Scan for the cell matching the given text and deliver its (x, y) coordinate at center. 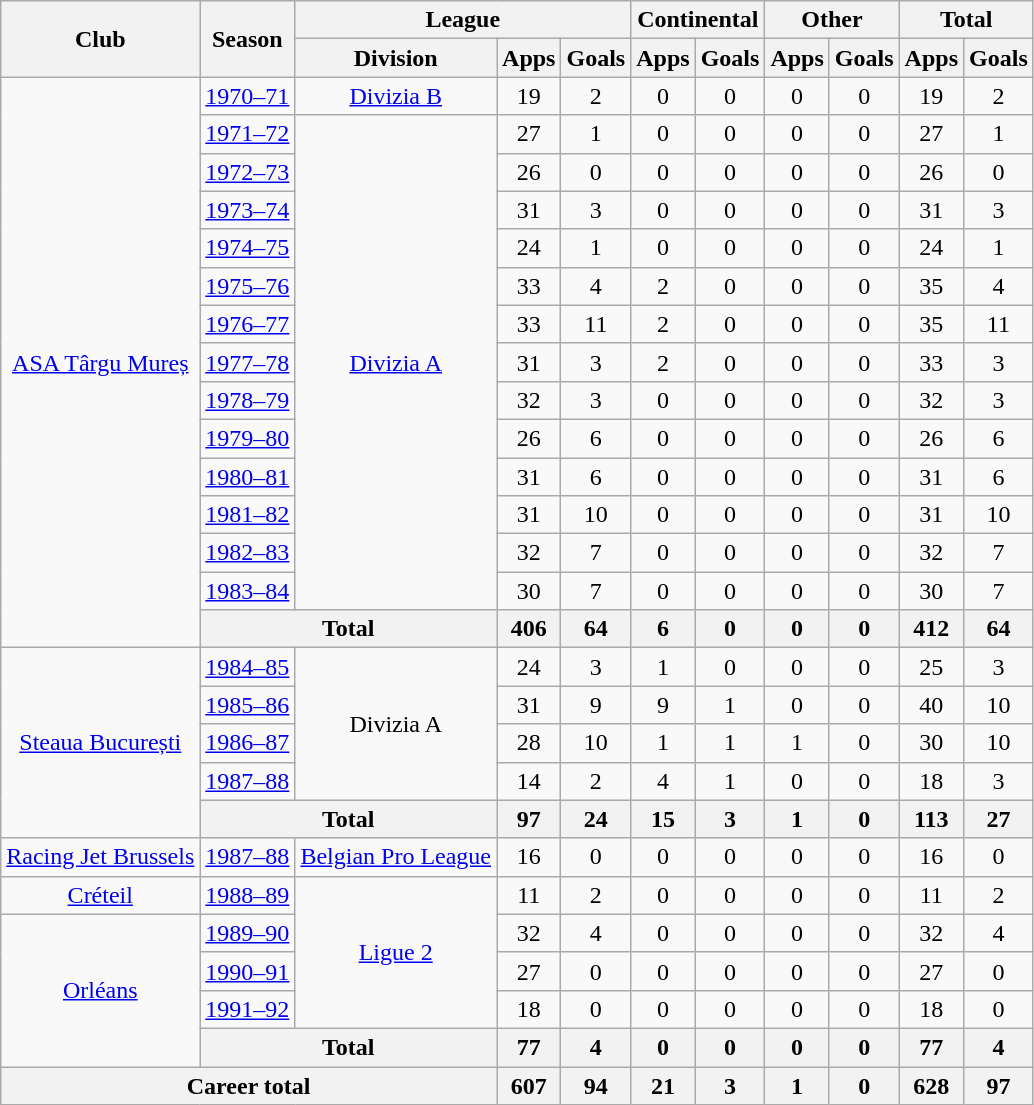
1986–87 (248, 743)
1971–72 (248, 134)
Divizia B (396, 96)
1975–76 (248, 286)
14 (529, 781)
412 (931, 629)
Continental (698, 20)
1974–75 (248, 248)
28 (529, 743)
ASA Târgu Mureș (100, 362)
Season (248, 39)
607 (529, 1085)
25 (931, 667)
406 (529, 629)
Club (100, 39)
Belgian Pro League (396, 857)
1991–92 (248, 1009)
628 (931, 1085)
1990–91 (248, 971)
1976–77 (248, 324)
Orléans (100, 990)
1984–85 (248, 667)
1985–86 (248, 705)
15 (663, 819)
1978–79 (248, 400)
1982–83 (248, 553)
1970–71 (248, 96)
1973–74 (248, 210)
1981–82 (248, 515)
Steaua București (100, 743)
113 (931, 819)
1988–89 (248, 895)
Racing Jet Brussels (100, 857)
Division (396, 58)
21 (663, 1085)
1983–84 (248, 591)
1972–73 (248, 172)
Career total (249, 1085)
40 (931, 705)
1989–90 (248, 933)
1977–78 (248, 362)
1980–81 (248, 477)
Ligue 2 (396, 952)
League (463, 20)
Créteil (100, 895)
1979–80 (248, 438)
94 (596, 1085)
Other (832, 20)
